Search for the cell housing the specified text and yield its [X, Y] center coordinate. 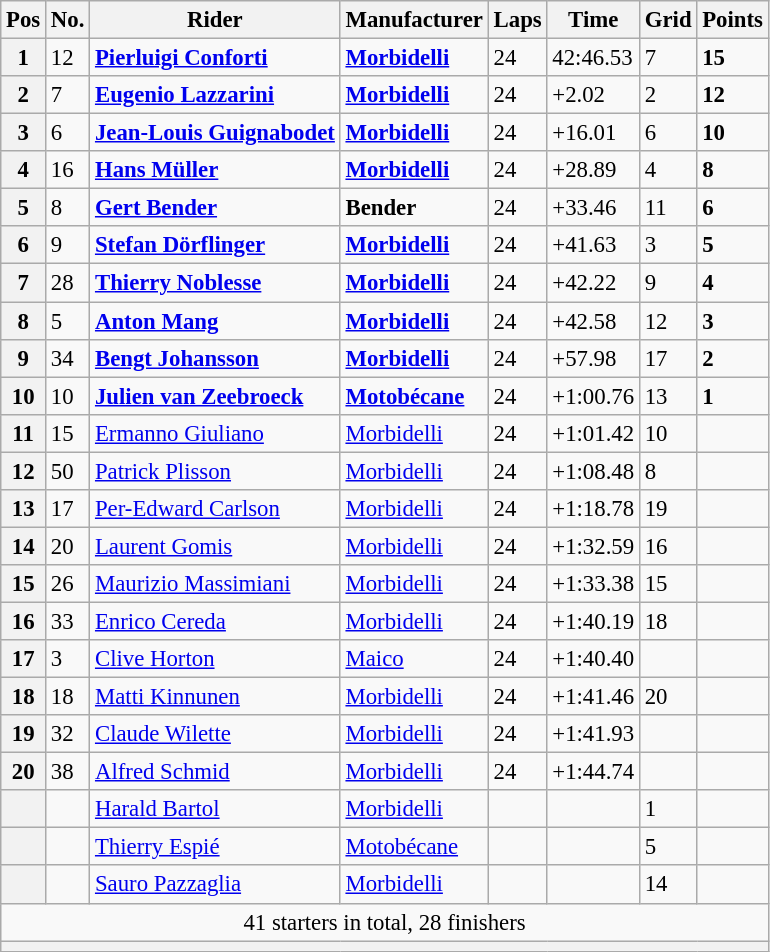
Grid [668, 20]
33 [68, 621]
Thierry Espié [215, 847]
Laps [518, 20]
Manufacturer [414, 20]
+1:08.48 [593, 471]
Maurizio Massimiani [215, 584]
Laurent Gomis [215, 546]
+28.89 [593, 170]
Enrico Cereda [215, 621]
Stefan Dörflinger [215, 245]
Claude Wilette [215, 734]
Julien van Zeebroeck [215, 396]
Anton Mang [215, 321]
Gert Bender [215, 208]
Eugenio Lazzarini [215, 95]
32 [68, 734]
+41.63 [593, 245]
+2.02 [593, 95]
+1:33.38 [593, 584]
Points [732, 20]
+1:41.93 [593, 734]
Time [593, 20]
+1:40.40 [593, 659]
Clive Horton [215, 659]
Maico [414, 659]
34 [68, 358]
50 [68, 471]
No. [68, 20]
Sauro Pazzaglia [215, 885]
+42.22 [593, 283]
+57.98 [593, 358]
Harald Bartol [215, 809]
Matti Kinnunen [215, 697]
+1:41.46 [593, 697]
Per-Edward Carlson [215, 509]
28 [68, 283]
42:46.53 [593, 58]
+1:44.74 [593, 772]
41 starters in total, 28 finishers [384, 922]
Jean-Louis Guignabodet [215, 133]
Ermanno Giuliano [215, 433]
+1:40.19 [593, 621]
Patrick Plisson [215, 471]
+1:32.59 [593, 546]
26 [68, 584]
Pierluigi Conforti [215, 58]
Bengt Johansson [215, 358]
+33.46 [593, 208]
+1:00.76 [593, 396]
38 [68, 772]
Alfred Schmid [215, 772]
Pos [24, 20]
Thierry Noblesse [215, 283]
+16.01 [593, 133]
+1:01.42 [593, 433]
+42.58 [593, 321]
Hans Müller [215, 170]
Rider [215, 20]
+1:18.78 [593, 509]
Bender [414, 208]
